Determine the [X, Y] coordinate at the center of the cell enclosing the given text.  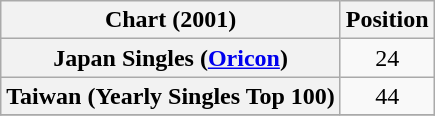
24 [387, 58]
Position [387, 20]
Chart (2001) [171, 20]
Japan Singles (Oricon) [171, 58]
Taiwan (Yearly Singles Top 100) [171, 96]
44 [387, 96]
